Pinpoint the cell where the given text exists, returning its (X, Y) midpoint coordinate. 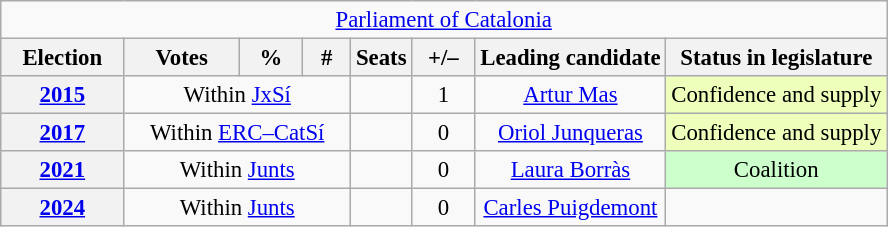
2021 (62, 170)
Election (62, 58)
# (327, 58)
Laura Borràs (570, 170)
Carles Puigdemont (570, 208)
Votes (182, 58)
+/– (444, 58)
Leading candidate (570, 58)
Parliament of Catalonia (444, 20)
% (270, 58)
Oriol Junqueras (570, 133)
Status in legislature (776, 58)
2024 (62, 208)
1 (444, 95)
2017 (62, 133)
Within ERC–CatSí (238, 133)
Seats (382, 58)
Coalition (776, 170)
Within JxSí (238, 95)
2015 (62, 95)
Artur Mas (570, 95)
